For the text-containing cell, return its midpoint in (x, y) coordinate format. 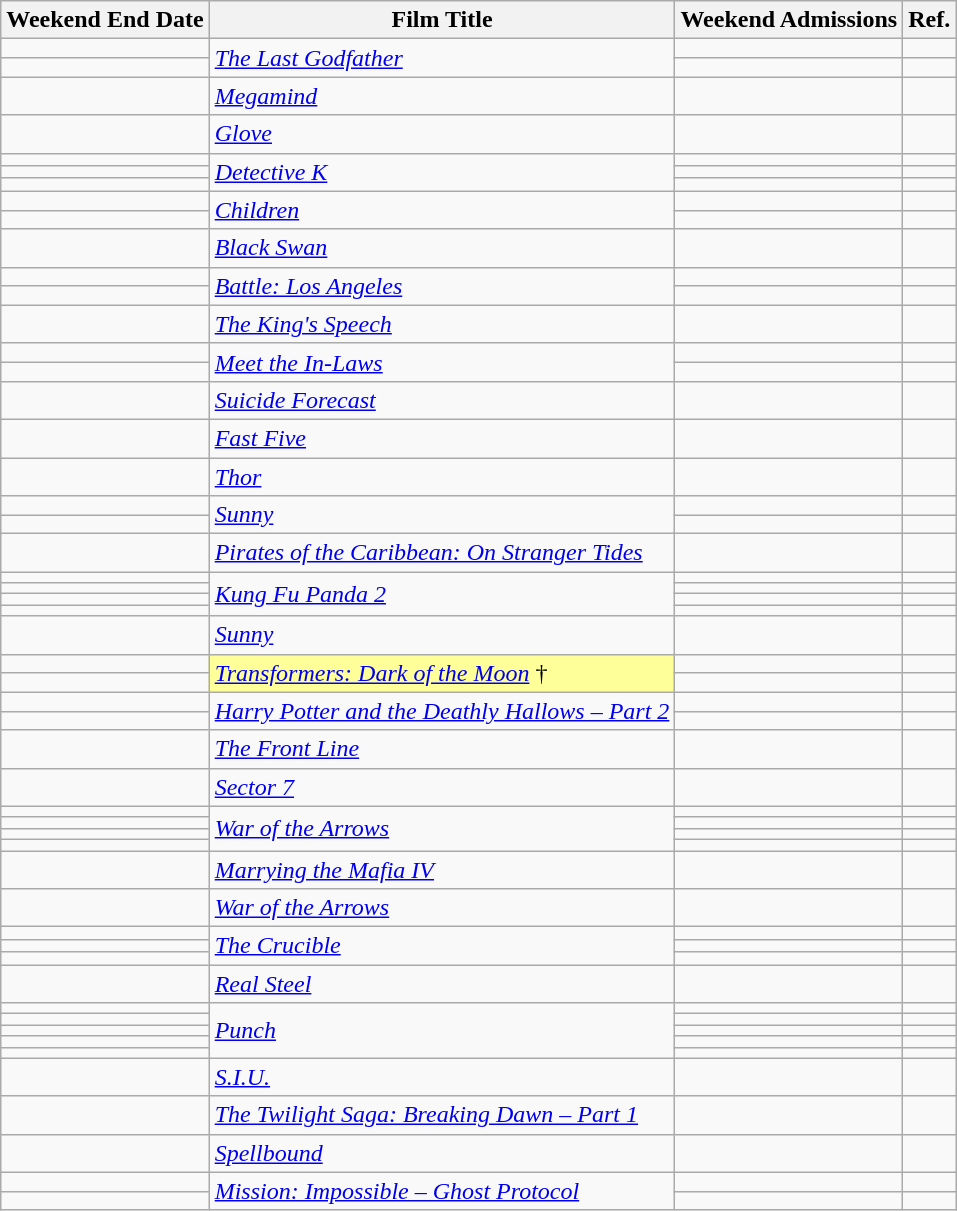
Transformers: Dark of the Moon † (442, 673)
Pirates of the Caribbean: On Stranger Tides (442, 553)
The King's Speech (442, 324)
Weekend Admissions (789, 20)
Thor (442, 477)
Black Swan (442, 248)
Battle: Los Angeles (442, 286)
Meet the In-Laws (442, 362)
Suicide Forecast (442, 400)
Glove (442, 134)
Punch (442, 1030)
Marrying the Mafia IV (442, 869)
Spellbound (442, 1153)
S.I.U. (442, 1077)
Children (442, 210)
Real Steel (442, 984)
Fast Five (442, 438)
The Front Line (442, 749)
Sector 7 (442, 787)
Mission: Impossible – Ghost Protocol (442, 1191)
The Twilight Saga: Breaking Dawn – Part 1 (442, 1115)
Weekend End Date (105, 20)
Harry Potter and the Deathly Hallows – Part 2 (442, 711)
Detective K (442, 172)
The Crucible (442, 946)
Film Title (442, 20)
Kung Fu Panda 2 (442, 594)
The Last Godfather (442, 58)
Megamind (442, 96)
Ref. (930, 20)
